Extract the (X, Y) coordinate from the center of the cell holding the provided text.  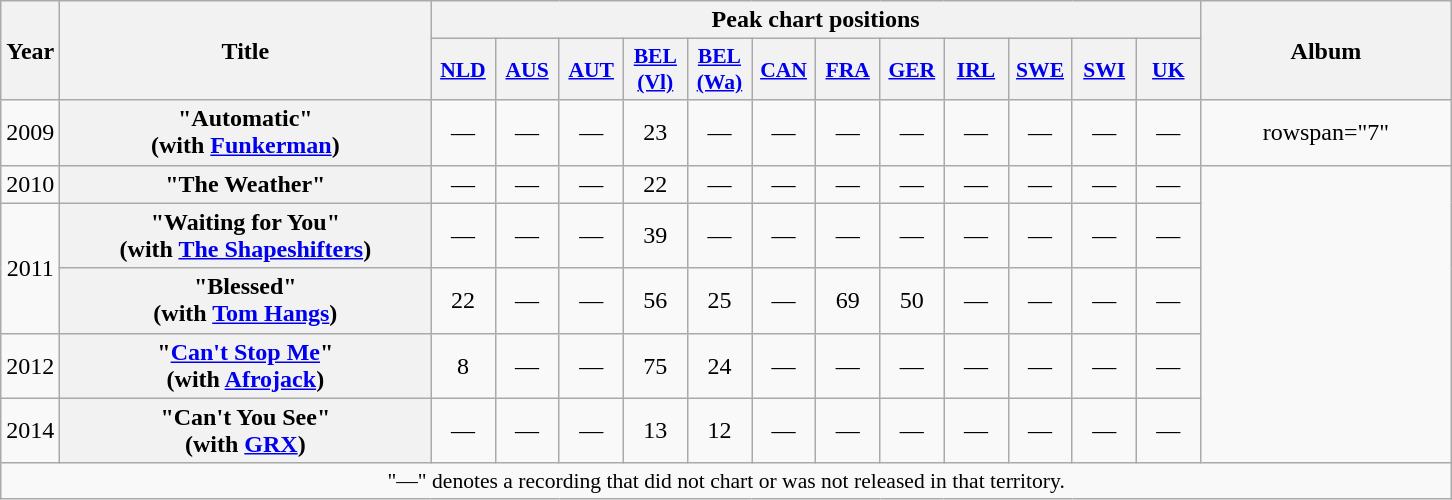
GER (912, 70)
50 (912, 300)
"Automatic" (with Funkerman) (246, 132)
"—" denotes a recording that did not chart or was not released in that territory. (726, 481)
AUT (591, 70)
FRA (848, 70)
SWI (1104, 70)
IRL (976, 70)
12 (719, 430)
Title (246, 50)
2014 (30, 430)
2009 (30, 132)
"Waiting for You" (with The Shapeshifters) (246, 236)
75 (655, 366)
56 (655, 300)
Year (30, 50)
"The Weather" (246, 184)
25 (719, 300)
"Can't You See" (with GRX) (246, 430)
Album (1326, 50)
"Blessed" (with Tom Hangs) (246, 300)
13 (655, 430)
rowspan="7" (1326, 132)
Peak chart positions (816, 20)
39 (655, 236)
23 (655, 132)
"Can't Stop Me" (with Afrojack) (246, 366)
2012 (30, 366)
UK (1168, 70)
NLD (463, 70)
CAN (784, 70)
69 (848, 300)
2010 (30, 184)
AUS (527, 70)
2011 (30, 268)
24 (719, 366)
SWE (1040, 70)
BEL (Vl) (655, 70)
BEL (Wa) (719, 70)
8 (463, 366)
